Scan for the cell matching the given text and deliver its [X, Y] coordinate at center. 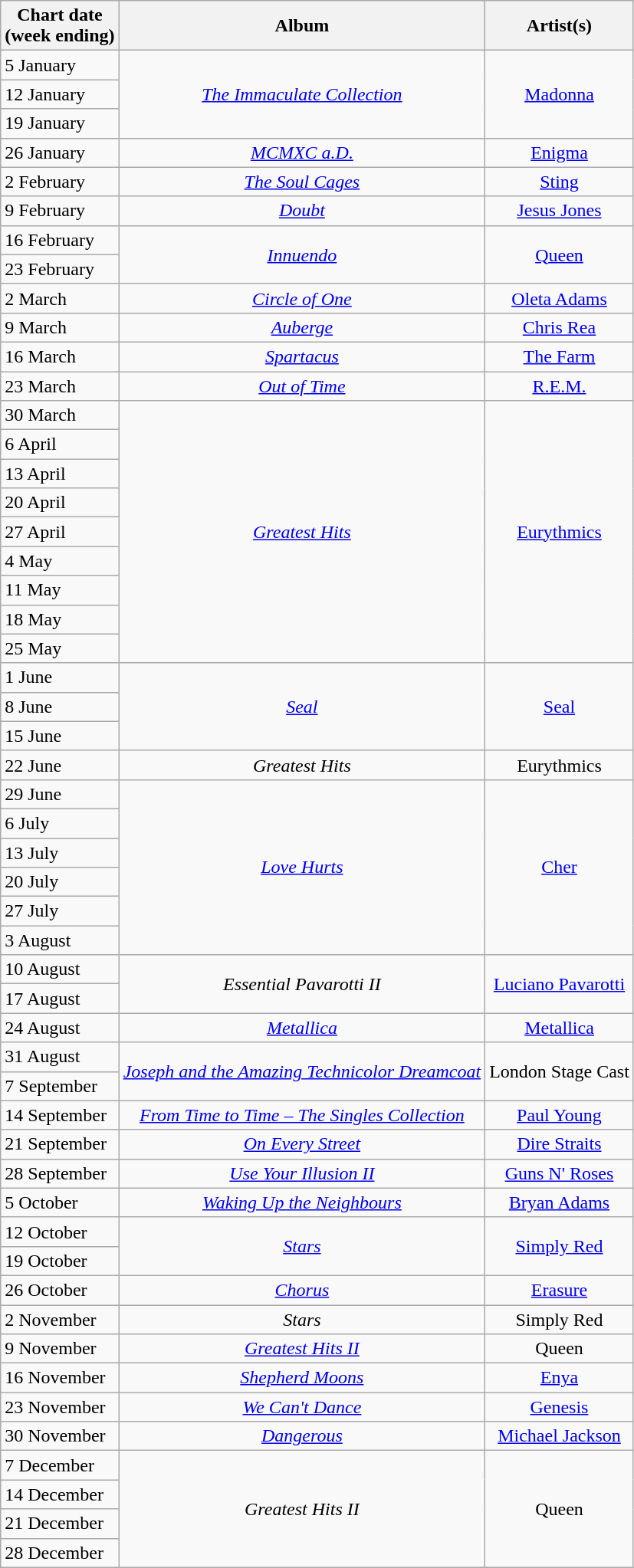
16 February [60, 240]
30 November [60, 1436]
8 June [60, 707]
7 September [60, 1086]
Innuendo [302, 254]
6 July [60, 823]
Chorus [302, 1290]
23 November [60, 1407]
13 July [60, 853]
Love Hurts [302, 867]
On Every Street [302, 1144]
31 August [60, 1057]
Paul Young [560, 1115]
26 October [60, 1290]
27 April [60, 532]
Cher [560, 867]
6 April [60, 444]
12 January [60, 94]
7 December [60, 1465]
21 December [60, 1524]
The Immaculate Collection [302, 94]
Doubt [302, 211]
23 March [60, 385]
Enigma [560, 153]
19 October [60, 1261]
Chris Rea [560, 327]
25 May [60, 648]
Dire Straits [560, 1144]
Chart date(week ending) [60, 26]
12 October [60, 1232]
Jesus Jones [560, 211]
Spartacus [302, 356]
16 March [60, 356]
From Time to Time – The Singles Collection [302, 1115]
Auberge [302, 327]
R.E.M. [560, 385]
London Stage Cast [560, 1071]
Sting [560, 182]
27 July [60, 911]
23 February [60, 269]
MCMXC a.D. [302, 153]
16 November [60, 1378]
30 March [60, 415]
15 June [60, 736]
Circle of One [302, 298]
We Can't Dance [302, 1407]
The Soul Cages [302, 182]
24 August [60, 1028]
22 June [60, 765]
28 September [60, 1173]
Luciano Pavarotti [560, 984]
9 November [60, 1349]
Bryan Adams [560, 1202]
Joseph and the Amazing Technicolor Dreamcoat [302, 1071]
28 December [60, 1553]
11 May [60, 590]
4 May [60, 561]
Oleta Adams [560, 298]
14 December [60, 1494]
Genesis [560, 1407]
2 November [60, 1319]
10 August [60, 969]
Essential Pavarotti II [302, 984]
20 July [60, 882]
Waking Up the Neighbours [302, 1202]
Dangerous [302, 1436]
26 January [60, 153]
2 March [60, 298]
2 February [60, 182]
19 January [60, 123]
5 January [60, 65]
21 September [60, 1144]
14 September [60, 1115]
20 April [60, 503]
Use Your Illusion II [302, 1173]
Out of Time [302, 385]
Enya [560, 1378]
13 April [60, 474]
Guns N' Roses [560, 1173]
Artist(s) [560, 26]
9 March [60, 327]
Erasure [560, 1290]
The Farm [560, 356]
Shepherd Moons [302, 1378]
Album [302, 26]
3 August [60, 940]
9 February [60, 211]
17 August [60, 999]
Madonna [560, 94]
Michael Jackson [560, 1436]
29 June [60, 794]
1 June [60, 677]
5 October [60, 1202]
18 May [60, 619]
